Return (x, y) of the center of cell containing provided text 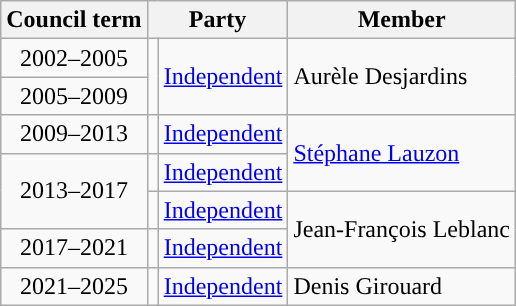
Denis Girouard (402, 286)
Party (218, 20)
2005–2009 (74, 96)
Stéphane Lauzon (402, 153)
Jean-François Leblanc (402, 229)
2017–2021 (74, 248)
2021–2025 (74, 286)
2013–2017 (74, 191)
Council term (74, 20)
2009–2013 (74, 134)
Member (402, 20)
2002–2005 (74, 58)
Aurèle Desjardins (402, 77)
